From the cell containing the given text, extract its center point as (x, y) coordinate. 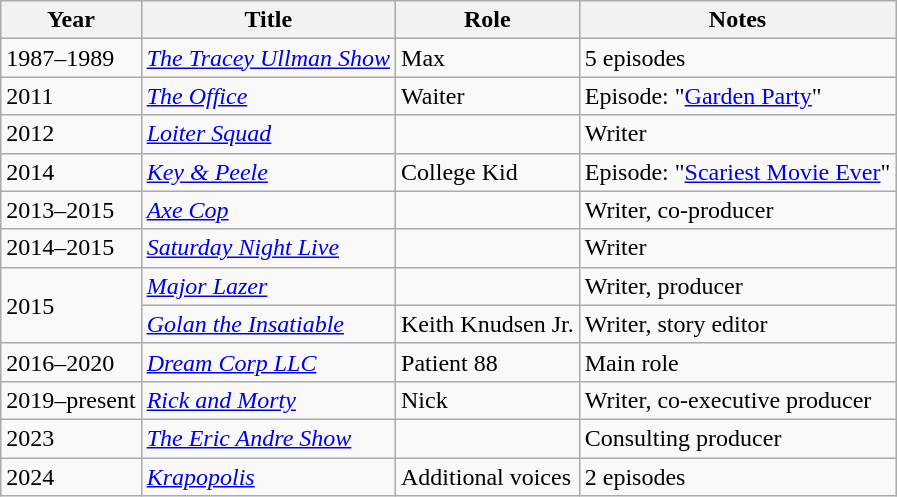
Nick (488, 400)
Additional voices (488, 477)
Max (488, 58)
2014 (71, 172)
2023 (71, 438)
Dream Corp LLC (268, 362)
Key & Peele (268, 172)
2013–2015 (71, 210)
College Kid (488, 172)
Golan the Insatiable (268, 324)
Writer, co-producer (738, 210)
Patient 88 (488, 362)
Year (71, 20)
2019–present (71, 400)
Rick and Morty (268, 400)
Writer, story editor (738, 324)
Axe Cop (268, 210)
Krapopolis (268, 477)
2012 (71, 134)
Writer, producer (738, 286)
Waiter (488, 96)
The Eric Andre Show (268, 438)
Episode: "Garden Party" (738, 96)
5 episodes (738, 58)
The Office (268, 96)
Title (268, 20)
2011 (71, 96)
2015 (71, 305)
Writer, co-executive producer (738, 400)
Keith Knudsen Jr. (488, 324)
The Tracey Ullman Show (268, 58)
2014–2015 (71, 248)
Episode: "Scariest Movie Ever" (738, 172)
Major Lazer (268, 286)
Notes (738, 20)
2016–2020 (71, 362)
Main role (738, 362)
2024 (71, 477)
Consulting producer (738, 438)
Saturday Night Live (268, 248)
Loiter Squad (268, 134)
1987–1989 (71, 58)
Role (488, 20)
2 episodes (738, 477)
